Capture the cell that displays the provided text and extract its [x, y] central coordinate. 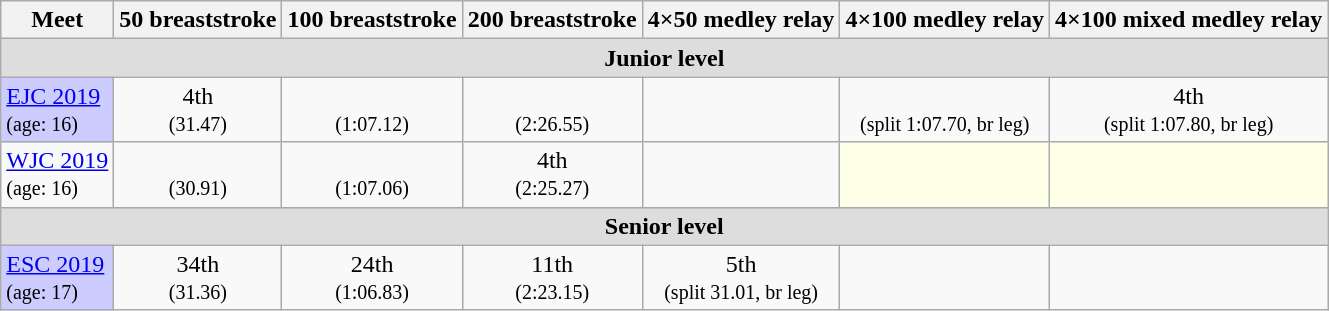
WJC 2019(age: 16) [58, 174]
24th(1:06.83) [372, 278]
4×100 mixed medley relay [1189, 20]
(1:07.12) [372, 110]
ESC 2019(age: 17) [58, 278]
11th(2:23.15) [552, 278]
50 breaststroke [198, 20]
4×100 medley relay [945, 20]
200 breaststroke [552, 20]
34th(31.36) [198, 278]
Meet [58, 20]
4th(2:25.27) [552, 174]
100 breaststroke [372, 20]
4th(31.47) [198, 110]
Junior level [664, 58]
Senior level [664, 226]
(30.91) [198, 174]
EJC 2019(age: 16) [58, 110]
(1:07.06) [372, 174]
4th(split 1:07.80, br leg) [1189, 110]
4×50 medley relay [741, 20]
(split 1:07.70, br leg) [945, 110]
(2:26.55) [552, 110]
5th(split 31.01, br leg) [741, 278]
